Search for the cell housing the specified text and yield its (x, y) center coordinate. 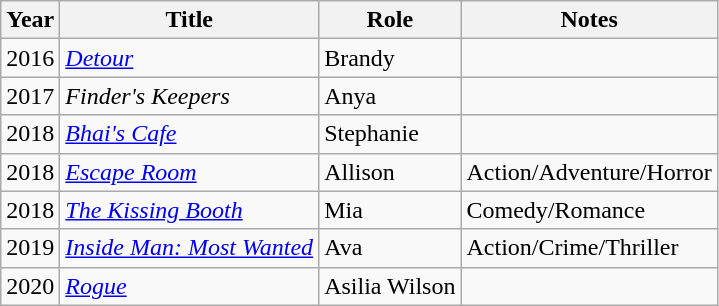
Finder's Keepers (190, 96)
Comedy/Romance (589, 210)
2016 (30, 58)
Ava (390, 248)
Bhai's Cafe (190, 134)
2017 (30, 96)
Mia (390, 210)
Action/Crime/Thriller (589, 248)
Notes (589, 20)
2019 (30, 248)
Detour (190, 58)
Asilia Wilson (390, 286)
The Kissing Booth (190, 210)
Year (30, 20)
Title (190, 20)
Anya (390, 96)
Escape Room (190, 172)
Action/Adventure/Horror (589, 172)
Inside Man: Most Wanted (190, 248)
2020 (30, 286)
Rogue (190, 286)
Allison (390, 172)
Role (390, 20)
Stephanie (390, 134)
Brandy (390, 58)
